Extract the (X, Y) coordinate from the center of the cell holding the provided text.  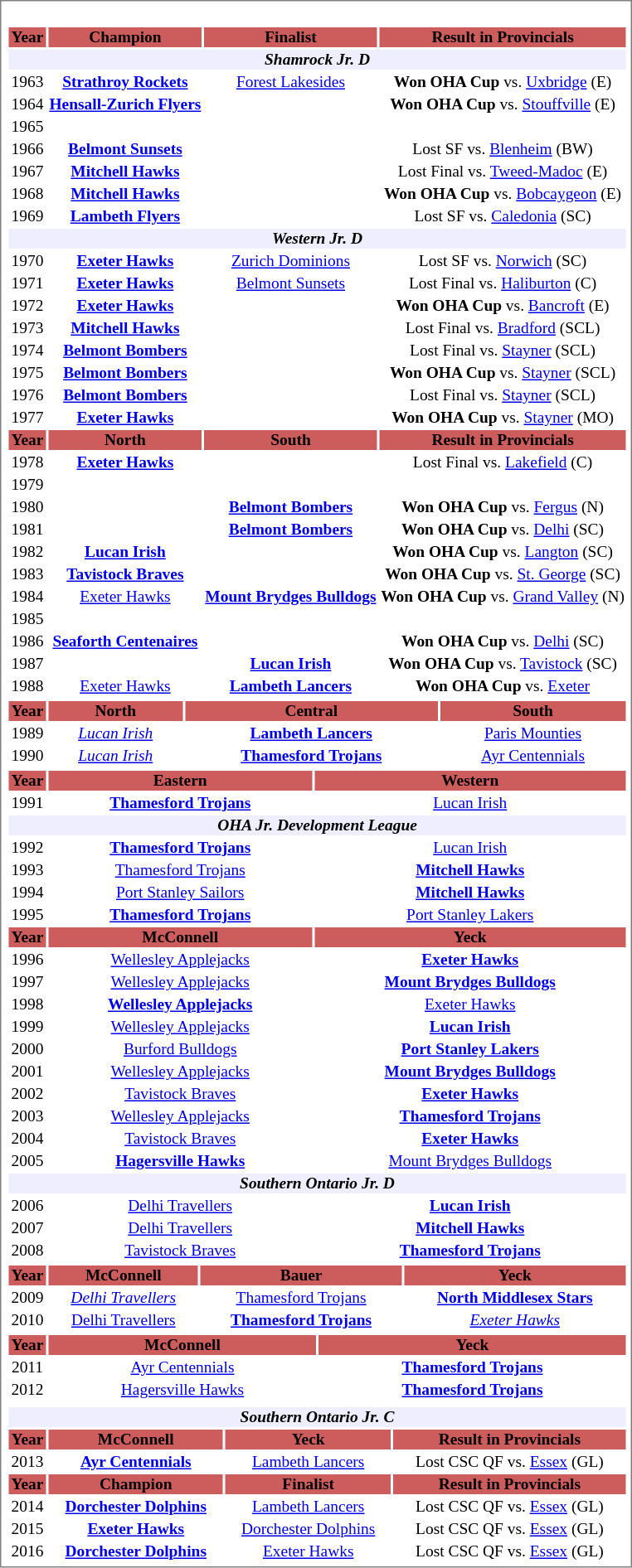
Won OHA Cup vs. Bobcaygeon (E) (503, 194)
1978 (27, 462)
1966 (27, 149)
Won OHA Cup vs. Stayner (SCL) (503, 373)
1993 (27, 870)
2010 (27, 1320)
Lambeth Flyers (124, 216)
1997 (27, 982)
Won OHA Cup vs. St. George (SC) (503, 574)
1964 (27, 104)
1981 (27, 530)
1969 (27, 216)
Zurich Dominions (290, 261)
1994 (27, 893)
Won OHA Cup vs. Stouffville (E) (503, 104)
1990 (27, 756)
1965 (27, 127)
2015 (27, 1529)
2012 (27, 1390)
2004 (27, 1139)
1989 (27, 733)
1976 (27, 395)
Port Stanley Sailors (179, 893)
2001 (27, 1072)
1968 (27, 194)
Lost Final vs. Haliburton (C) (503, 283)
1988 (27, 686)
1984 (27, 597)
OHA Jr. Development League (317, 825)
1986 (27, 641)
2014 (27, 1507)
2007 (27, 1228)
Won OHA Cup vs. Exeter (503, 686)
Shamrock Jr. D (317, 60)
Lost SF vs. Blenheim (BW) (503, 149)
Lost Final vs. Bradford (SCL) (503, 328)
1983 (27, 574)
Lost Final vs. Tweed-Madoc (E) (503, 172)
Lost Final vs. Lakefield (C) (503, 462)
Bauer (301, 1275)
Southern Ontario Jr. C (317, 1417)
Strathroy Rockets (124, 82)
Won OHA Cup vs. Bancroft (E) (503, 306)
Lost SF vs. Caledonia (SC) (503, 216)
1975 (27, 373)
Forest Lakesides (290, 82)
1995 (27, 915)
Paris Mounties (533, 733)
Southern Ontario Jr. D (317, 1183)
Central (312, 711)
Won OHA Cup vs. Tavistock (SC) (503, 664)
2011 (27, 1367)
2000 (27, 1049)
Won OHA Cup vs. Grand Valley (N) (503, 597)
1980 (27, 507)
1974 (27, 351)
1977 (27, 418)
1972 (27, 306)
Seaforth Centenaires (124, 641)
2008 (27, 1251)
1991 (27, 803)
2002 (27, 1094)
Won OHA Cup vs. Uxbridge (E) (503, 82)
Won OHA Cup vs. Stayner (MO) (503, 418)
1996 (27, 960)
North Middlesex Stars (514, 1298)
1999 (27, 1027)
Western Jr. D (317, 239)
Lost SF vs. Norwich (SC) (503, 261)
2003 (27, 1116)
1998 (27, 1004)
2016 (27, 1551)
Western (470, 781)
1967 (27, 172)
1963 (27, 82)
1985 (27, 619)
1973 (27, 328)
2009 (27, 1298)
Burford Bulldogs (179, 1049)
1979 (27, 485)
1970 (27, 261)
1982 (27, 552)
Won OHA Cup vs. Fergus (N) (503, 507)
Won OHA Cup vs. Langton (SC) (503, 552)
2013 (27, 1462)
Eastern (179, 781)
Hensall-Zurich Flyers (124, 104)
2005 (27, 1161)
1971 (27, 283)
2006 (27, 1206)
1992 (27, 848)
1987 (27, 664)
